Pinpoint the cell where the given text exists, returning its (x, y) midpoint coordinate. 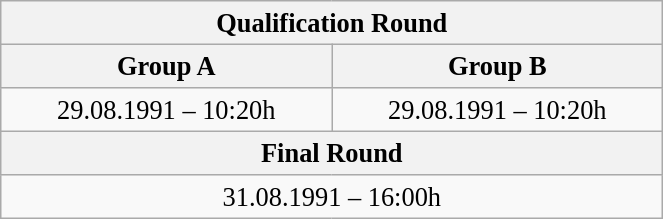
Group A (166, 66)
31.08.1991 – 16:00h (332, 197)
Final Round (332, 153)
Group B (498, 66)
Qualification Round (332, 22)
